Determine the [X, Y] coordinate at the center of the cell enclosing the given text.  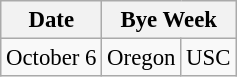
Bye Week [169, 20]
USC [208, 58]
Oregon [142, 58]
October 6 [52, 58]
Date [52, 20]
